Find where the given text appears and provide that cell's center as (X, Y) coordinate. 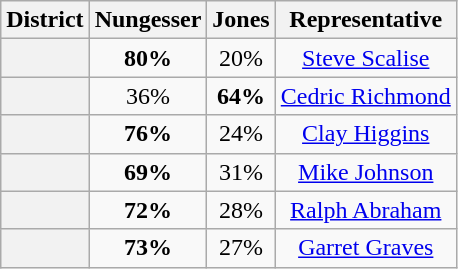
27% (241, 248)
Steve Scalise (366, 58)
72% (148, 210)
64% (241, 96)
36% (148, 96)
Garret Graves (366, 248)
Representative (366, 20)
Nungesser (148, 20)
20% (241, 58)
31% (241, 172)
69% (148, 172)
80% (148, 58)
Clay Higgins (366, 134)
Jones (241, 20)
73% (148, 248)
Cedric Richmond (366, 96)
District (45, 20)
76% (148, 134)
24% (241, 134)
Mike Johnson (366, 172)
28% (241, 210)
Ralph Abraham (366, 210)
